Determine the [X, Y] coordinate at the center of the cell enclosing the given text.  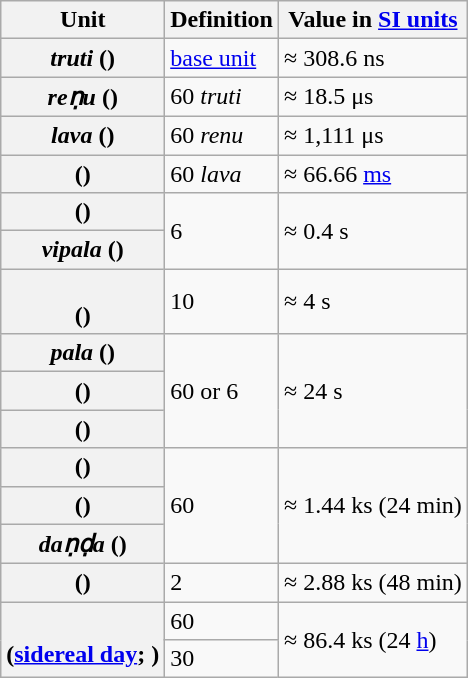
≈ 308.6 ns [372, 58]
≈ 18.5 μs [372, 97]
≈ 0.4 s [372, 231]
≈ 2.88 ks (48 min) [372, 583]
≈ 1,111 μs [372, 135]
≈ 4 s [372, 302]
≈ 24 s [372, 391]
≈ 86.4 ks (24 h) [372, 640]
Value in SI units [372, 20]
60 truti [222, 97]
10 [222, 302]
(sidereal day; ) [83, 640]
Definition [222, 20]
≈ 1.44 ks (24 min) [372, 506]
pala () [83, 353]
truti () [83, 58]
base unit [222, 58]
60 or 6 [222, 391]
vipala () [83, 250]
60 lava [222, 173]
reṇu () [83, 97]
≈ 66.66 ms [372, 173]
60 renu [222, 135]
Unit [83, 20]
6 [222, 231]
2 [222, 583]
30 [222, 659]
daṇḍa () [83, 544]
lava () [83, 135]
